Provide the [x, y] coordinate of the cell's center where the given text is located.  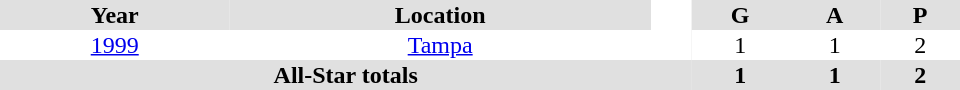
Year [114, 15]
Tampa [440, 45]
Location [440, 15]
G [740, 15]
1999 [114, 45]
All-Star totals [346, 75]
P [920, 15]
A [835, 15]
